Capture the cell that displays the provided text and extract its (X, Y) central coordinate. 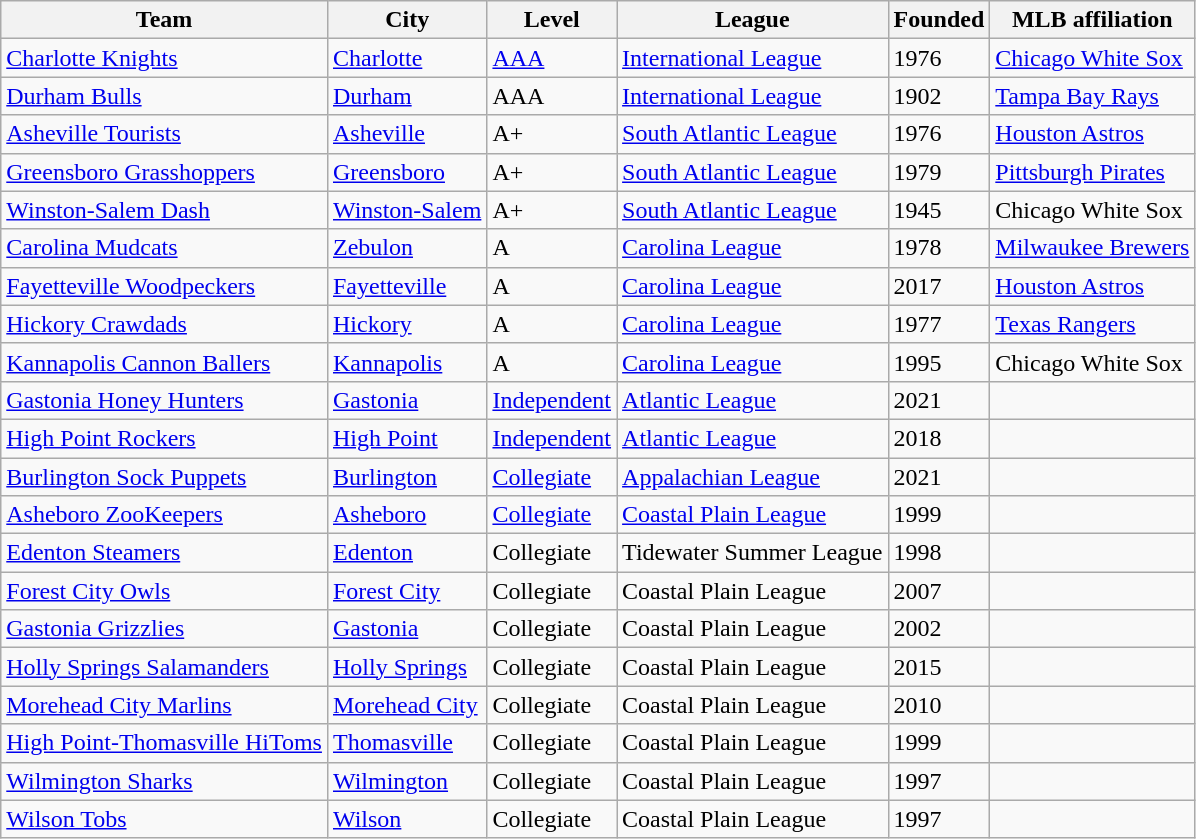
Fayetteville Woodpeckers (164, 286)
Morehead City Marlins (164, 705)
Burlington Sock Puppets (164, 477)
Fayetteville (406, 286)
High Point Rockers (164, 438)
Winston-Salem Dash (164, 210)
City (406, 20)
Holly Springs (406, 667)
Wilmington Sharks (164, 781)
Winston-Salem (406, 210)
Tidewater Summer League (752, 553)
Burlington (406, 477)
Forest City Owls (164, 591)
Edenton (406, 553)
Edenton Steamers (164, 553)
1902 (939, 96)
Wilmington (406, 781)
Morehead City (406, 705)
Greensboro Grasshoppers (164, 172)
Asheville (406, 134)
Asheboro ZooKeepers (164, 515)
2010 (939, 705)
Founded (939, 20)
Holly Springs Salamanders (164, 667)
2007 (939, 591)
Charlotte (406, 58)
Durham Bulls (164, 96)
Hickory (406, 324)
2017 (939, 286)
1979 (939, 172)
1998 (939, 553)
Wilson Tobs (164, 819)
2018 (939, 438)
1995 (939, 362)
Asheboro (406, 515)
2015 (939, 667)
Gastonia Honey Hunters (164, 400)
Forest City (406, 591)
Charlotte Knights (164, 58)
Carolina Mudcats (164, 248)
Zebulon (406, 248)
Greensboro (406, 172)
High Point-Thomasville HiToms (164, 743)
1977 (939, 324)
Pittsburgh Pirates (1092, 172)
Durham (406, 96)
Team (164, 20)
1945 (939, 210)
Kannapolis Cannon Ballers (164, 362)
1978 (939, 248)
Milwaukee Brewers (1092, 248)
Wilson (406, 819)
2002 (939, 629)
MLB affiliation (1092, 20)
Appalachian League (752, 477)
Hickory Crawdads (164, 324)
High Point (406, 438)
Kannapolis (406, 362)
Tampa Bay Rays (1092, 96)
Thomasville (406, 743)
Gastonia Grizzlies (164, 629)
Level (552, 20)
Texas Rangers (1092, 324)
League (752, 20)
Asheville Tourists (164, 134)
